Identify which cell holds the provided text, then report its (X, Y) central coordinate. 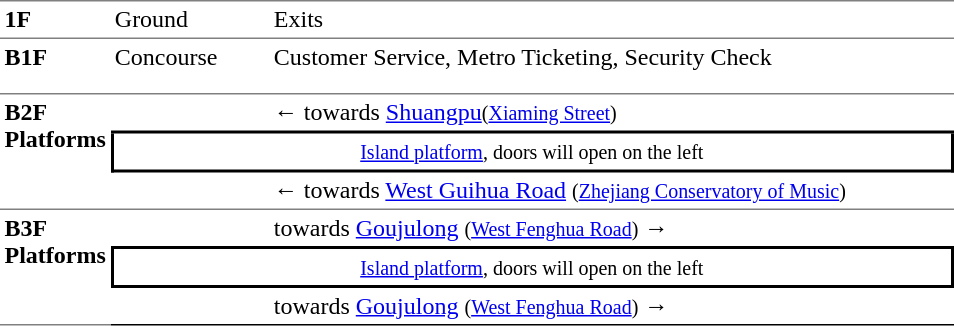
B2FPlatforms (55, 152)
← towards West Guihua Road (Zhejiang Conservatory of Music) (611, 191)
1F (55, 20)
B1F (55, 67)
Customer Service, Metro Ticketing, Security Check (611, 57)
B3FPlatforms (55, 268)
Concourse (190, 67)
Ground (190, 20)
← towards Shuangpu(Xiaming Street) (611, 114)
Exits (611, 20)
